Capture the cell that displays the provided text and extract its [X, Y] central coordinate. 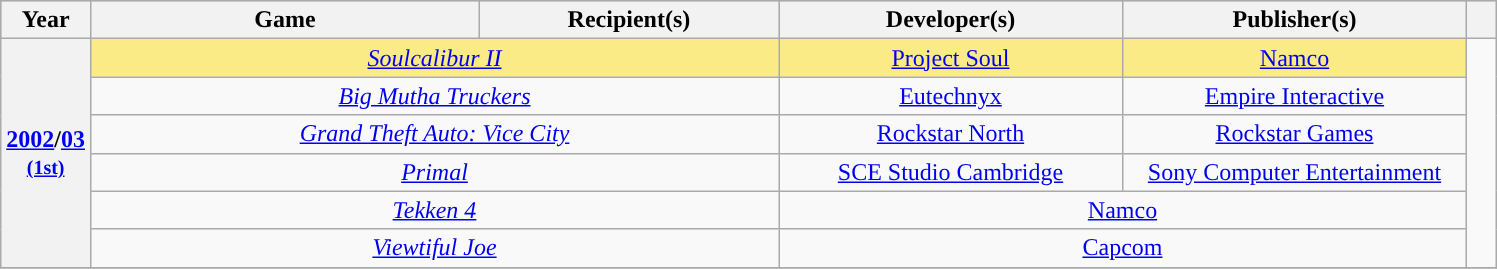
SCE Studio Cambridge [950, 172]
2002/03 (1st) [46, 153]
Recipient(s) [628, 20]
Game [284, 20]
Publisher(s) [1294, 20]
Sony Computer Entertainment [1294, 172]
Tekken 4 [434, 210]
Empire Interactive [1294, 96]
Year [46, 20]
Capcom [1122, 248]
Rockstar North [950, 134]
Project Soul [950, 58]
Rockstar Games [1294, 134]
Big Mutha Truckers [434, 96]
Primal [434, 172]
Grand Theft Auto: Vice City [434, 134]
Soulcalibur II [434, 58]
Developer(s) [950, 20]
Eutechnyx [950, 96]
Viewtiful Joe [434, 248]
